Return the (X, Y) coordinate for the center point of the cell that contains the specified text.  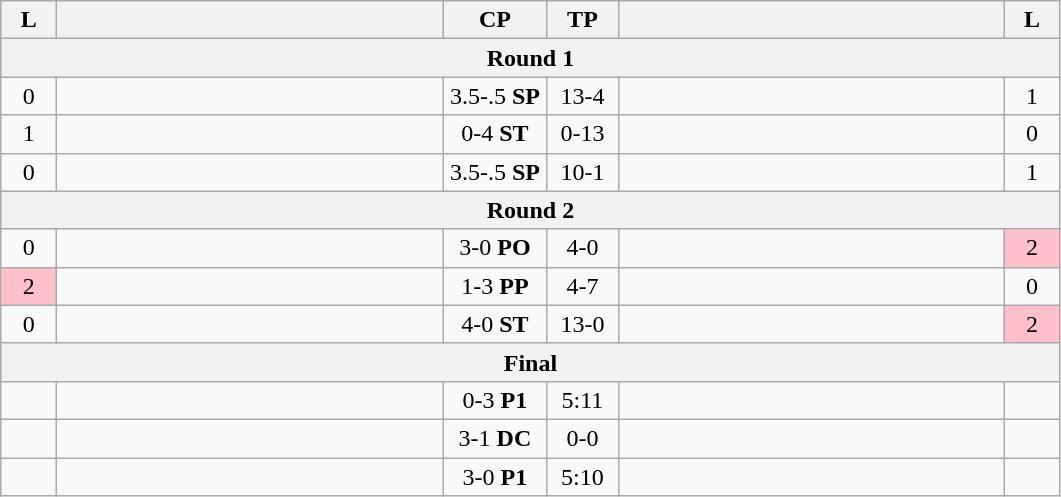
Round 2 (530, 210)
13-4 (582, 96)
13-0 (582, 324)
Final (530, 362)
5:11 (582, 400)
CP (495, 20)
TP (582, 20)
Round 1 (530, 58)
4-7 (582, 286)
3-1 DC (495, 438)
3-0 P1 (495, 477)
3-0 PO (495, 248)
0-13 (582, 134)
1-3 PP (495, 286)
5:10 (582, 477)
0-3 P1 (495, 400)
10-1 (582, 172)
4-0 (582, 248)
4-0 ST (495, 324)
0-0 (582, 438)
0-4 ST (495, 134)
